Determine the (x, y) coordinate at the center of the cell enclosing the given text.  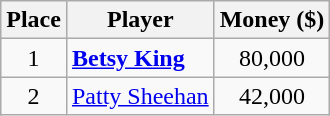
Place (34, 20)
2 (34, 96)
Money ($) (272, 20)
80,000 (272, 58)
Betsy King (140, 58)
1 (34, 58)
Player (140, 20)
42,000 (272, 96)
Patty Sheehan (140, 96)
